Output the [X, Y] coordinate of the center of the cell containing the given text.  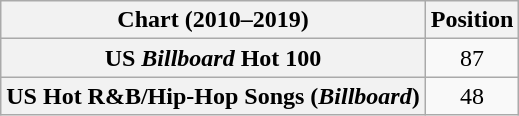
US Hot R&B/Hip-Hop Songs (Billboard) [213, 96]
87 [472, 58]
Chart (2010–2019) [213, 20]
48 [472, 96]
Position [472, 20]
US Billboard Hot 100 [213, 58]
